Determine the (X, Y) coordinate at the center of the cell enclosing the given text.  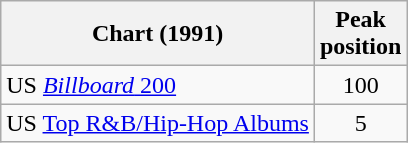
US Billboard 200 (158, 85)
US Top R&B/Hip-Hop Albums (158, 123)
Peakposition (360, 34)
Chart (1991) (158, 34)
100 (360, 85)
5 (360, 123)
